For the text-containing cell, return its midpoint in (X, Y) coordinate format. 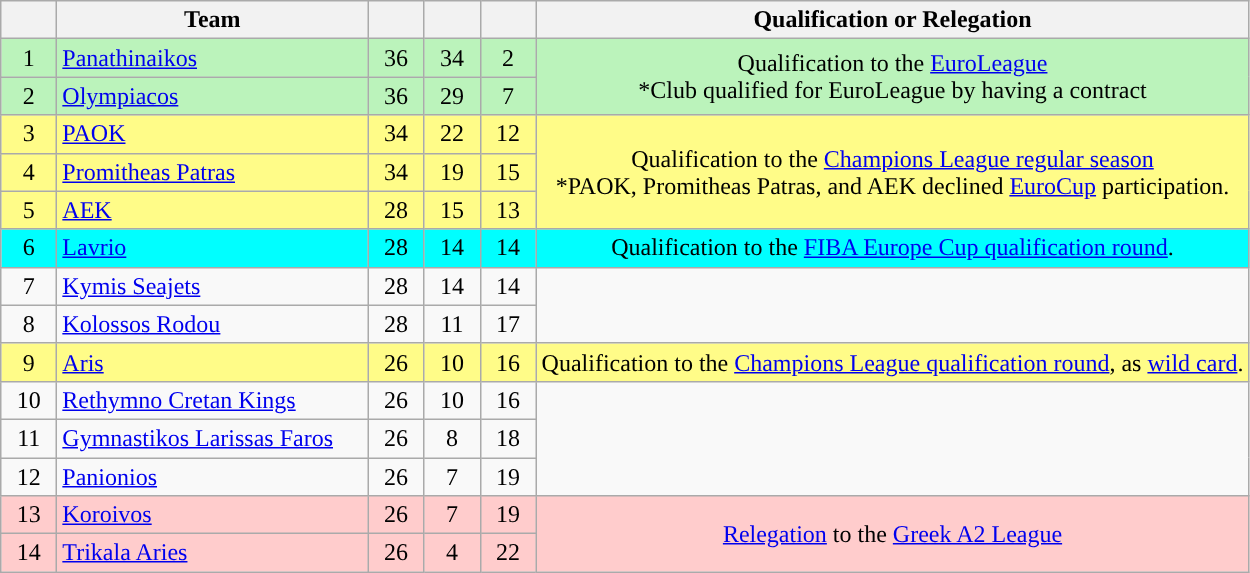
Gymnastikos Larissas Faros (212, 438)
Qualification to the Champions League regular season*PAOK, Promitheas Patras, and AEK declined EuroCup participation. (892, 172)
AEK (212, 210)
9 (29, 362)
Team (212, 20)
29 (452, 96)
Promitheas Patras (212, 172)
1 (29, 58)
PAOK (212, 134)
Rethymno Cretan Kings (212, 400)
Qualification to the Champions League qualification round, as wild card. (892, 362)
Kolossos Rodou (212, 324)
Qualification to the EuroLeague*Club qualified for EuroLeague by having a contract (892, 77)
Qualification to the FIBA Europe Cup qualification round. (892, 248)
Lavrio (212, 248)
Koroivos (212, 515)
3 (29, 134)
Trikala Aries (212, 553)
Panionios (212, 477)
Panathinaikos (212, 58)
Kymis Seajets (212, 286)
17 (508, 324)
Qualification or Relegation (892, 20)
Olympiacos (212, 96)
6 (29, 248)
5 (29, 210)
Aris (212, 362)
18 (508, 438)
Relegation to the Greek A2 League (892, 534)
